Output the [x, y] coordinate of the center of the cell containing the given text.  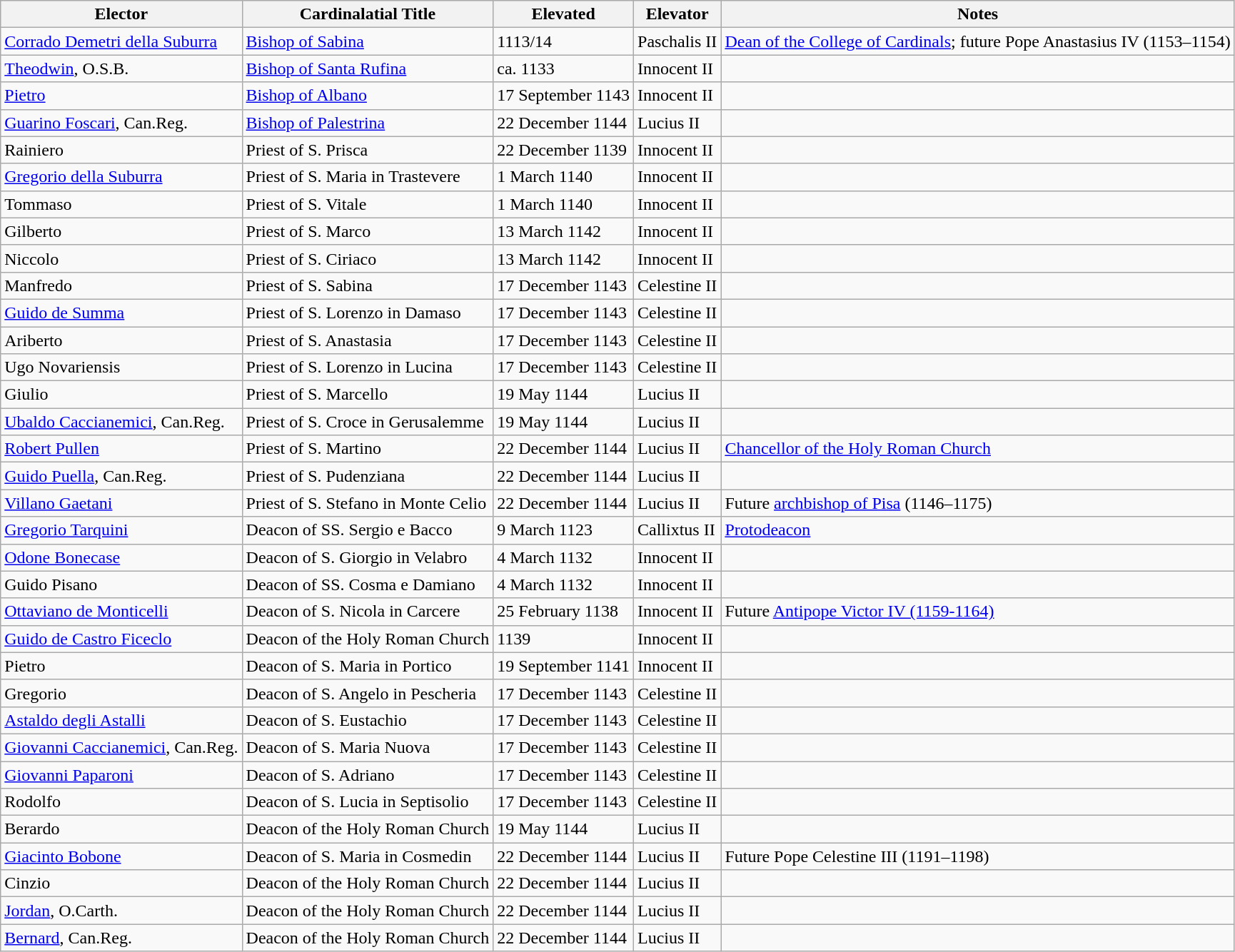
Manfredo [121, 285]
Priest of S. Prisca [368, 150]
Jordan, O.Carth. [121, 911]
Deacon of S. Maria in Cosmedin [368, 856]
25 February 1138 [564, 612]
Priest of S. Pudenziana [368, 476]
Theodwin, O.S.B. [121, 69]
Ubaldo Caccianemici, Can.Reg. [121, 422]
Deacon of S. Angelo in Pescheria [368, 693]
Priest of S. Croce in Gerusalemme [368, 422]
Cardinalatial Title [368, 14]
Niccolo [121, 258]
Priest of S. Marcello [368, 395]
Tommaso [121, 204]
9 March 1123 [564, 530]
Deacon of S. Giorgio in Velabro [368, 557]
Bernard, Can.Reg. [121, 938]
Odone Bonecase [121, 557]
Ugo Novariensis [121, 368]
Priest of S. Anastasia [368, 340]
Guido de Castro Ficeclo [121, 639]
Elevated [564, 14]
Elector [121, 14]
Bishop of Albano [368, 96]
1139 [564, 639]
Priest of S. Lorenzo in Lucina [368, 368]
Chancellor of the Holy Roman Church [978, 449]
Dean of the College of Cardinals; future Pope Anastasius IV (1153–1154) [978, 41]
19 September 1141 [564, 666]
Guido Puella, Can.Reg. [121, 476]
Priest of S. Vitale [368, 204]
Deacon of SS. Sergio e Bacco [368, 530]
Notes [978, 14]
Bishop of Palestrina [368, 123]
Paschalis II [677, 41]
Priest of S. Marco [368, 231]
Callixtus II [677, 530]
Deacon of SS. Cosma e Damiano [368, 584]
Priest of S. Martino [368, 449]
Gilberto [121, 231]
Future Antipope Victor IV (1159-1164) [978, 612]
Future Pope Celestine III (1191–1198) [978, 856]
Deacon of S. Maria Nuova [368, 747]
Priest of S. Sabina [368, 285]
Priest of S. Lorenzo in Damaso [368, 313]
Guido Pisano [121, 584]
Gregorio della Suburra [121, 177]
Rainiero [121, 150]
Deacon of S. Adriano [368, 774]
Giovanni Caccianemici, Can.Reg. [121, 747]
Villano Gaetani [121, 503]
Bishop of Santa Rufina [368, 69]
Giacinto Bobone [121, 856]
Giovanni Paparoni [121, 774]
Deacon of S. Maria in Portico [368, 666]
Gregorio Tarquini [121, 530]
Ariberto [121, 340]
Future archbishop of Pisa (1146–1175) [978, 503]
Corrado Demetri della Suburra [121, 41]
Rodolfo [121, 802]
Priest of S. Stefano in Monte Celio [368, 503]
Deacon of S. Nicola in Carcere [368, 612]
1113/14 [564, 41]
Berardo [121, 829]
Deacon of S. Lucia in Septisolio [368, 802]
Guarino Foscari, Can.Reg. [121, 123]
Elevator [677, 14]
Cinzio [121, 883]
Protodeacon [978, 530]
ca. 1133 [564, 69]
Priest of S. Ciriaco [368, 258]
Guido de Summa [121, 313]
Gregorio [121, 693]
Robert Pullen [121, 449]
Deacon of S. Eustachio [368, 720]
17 September 1143 [564, 96]
Ottaviano de Monticelli [121, 612]
Priest of S. Maria in Trastevere [368, 177]
Bishop of Sabina [368, 41]
22 December 1139 [564, 150]
Astaldo degli Astalli [121, 720]
Giulio [121, 395]
